Provide the [x, y] coordinate of the cell's center where the given text is located.  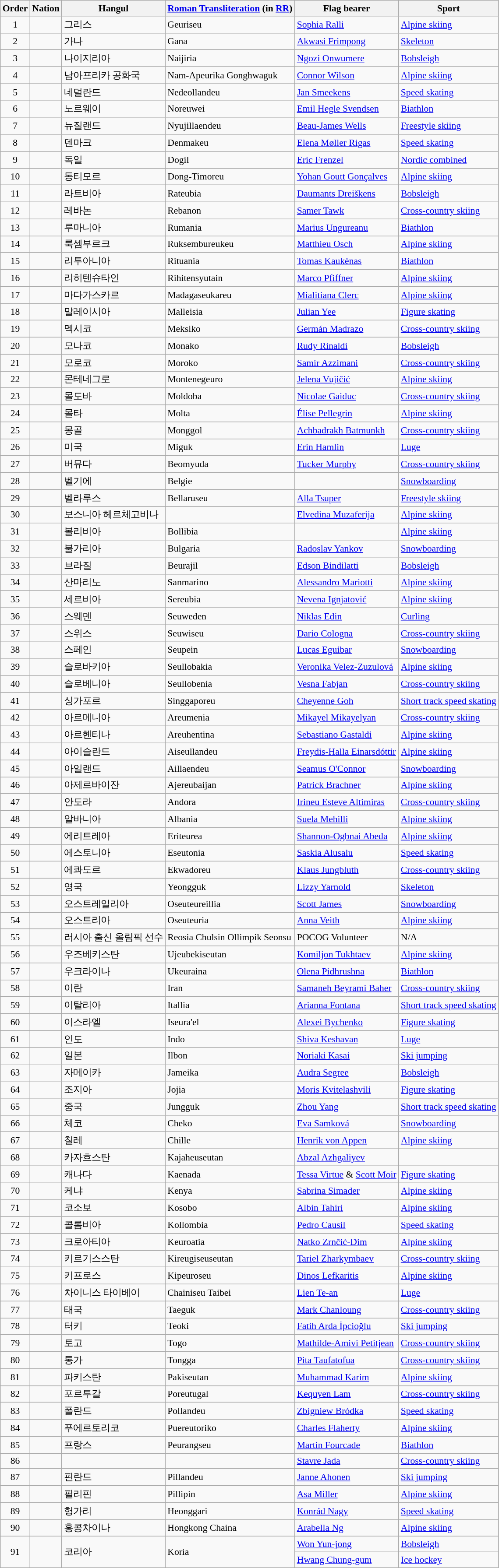
Saskia Alusalu [347, 853]
89 [15, 1511]
58 [15, 988]
Tucker Murphy [347, 464]
Nevena Ignjatović [347, 600]
46 [15, 785]
19 [15, 329]
Eseutonia [230, 853]
Itallia [230, 1005]
Denmakeu [230, 143]
Kipeuroseu [230, 1276]
Arianna Fontana [347, 1005]
Lien Te-an [347, 1293]
6 [15, 109]
POCOG Volunteer [347, 938]
18 [15, 312]
Nation [46, 8]
71 [15, 1208]
83 [15, 1411]
레바논 [113, 211]
Indo [230, 1039]
Areumenia [230, 718]
81 [15, 1377]
Erin Hamlin [347, 447]
Moris Kvitelashvili [347, 1090]
Seullobakia [230, 667]
Kollombia [230, 1225]
Connor Wilson [347, 75]
31 [15, 532]
22 [15, 380]
Bellaruseu [230, 498]
74 [15, 1259]
36 [15, 616]
Jojia [230, 1090]
Heonggari [230, 1511]
Hwang Chung-gum [347, 1560]
37 [15, 633]
20 [15, 346]
Won Yun-jong [347, 1544]
Eriteurea [230, 836]
안도라 [113, 803]
Sabrina Simader [347, 1192]
Arabella Ng [347, 1528]
87 [15, 1478]
Iseura'el [230, 1023]
Dario Cologna [347, 633]
슬로베니아 [113, 684]
Akwasi Frimpong [347, 41]
Nordic combined [449, 160]
Albania [230, 819]
Samir Azzimani [347, 362]
49 [15, 836]
Ekwadoreu [230, 870]
Pakiseutan [230, 1377]
43 [15, 735]
Pita Taufatofua [347, 1361]
Alessandro Mariotti [347, 582]
영국 [113, 887]
88 [15, 1494]
라트비아 [113, 193]
67 [15, 1141]
Noriaki Kasai [347, 1056]
Suela Mehilli [347, 819]
Jan Smeekens [347, 92]
Élise Pellegrin [347, 413]
몰타 [113, 413]
Klaus Jungbluth [347, 870]
Henrik von Appen [347, 1141]
Hongkong Chaina [230, 1528]
노르웨이 [113, 109]
뉴질랜드 [113, 126]
Audra Segree [347, 1073]
Oseuteureillia [230, 904]
Jungguk [230, 1107]
러시아 출신 올림픽 선수 [113, 938]
38 [15, 650]
62 [15, 1056]
Lizzy Yarnold [347, 887]
15 [15, 262]
Bulgaria [230, 549]
나이지리아 [113, 59]
Seuweden [230, 616]
에리트레아 [113, 836]
터키 [113, 1326]
리투아니아 [113, 262]
Areuhentina [230, 735]
불가리아 [113, 549]
오스트레일리아 [113, 904]
29 [15, 498]
Germán Madrazo [347, 329]
Radoslav Yankov [347, 549]
Beau-James Wells [347, 126]
Nicolae Gaiduc [347, 397]
Meksiko [230, 329]
보스니아 헤르체고비나 [113, 515]
아르헨티나 [113, 735]
Ukeuraina [230, 972]
Stavre Jada [347, 1461]
오스트리아 [113, 921]
Ujeubekiseutan [230, 954]
벨라루스 [113, 498]
루마니아 [113, 228]
Seullobenia [230, 684]
몰도바 [113, 397]
Singgaporeu [230, 701]
Konrád Nagy [347, 1511]
키르기스스탄 [113, 1259]
2 [15, 41]
Kequyen Lam [347, 1394]
54 [15, 921]
Jameika [230, 1073]
파키스탄 [113, 1377]
Moroko [230, 362]
프랑스 [113, 1445]
Tessa Virtue & Scott Moir [347, 1174]
우즈베키스탄 [113, 954]
68 [15, 1157]
Marius Ungureanu [347, 228]
키프로스 [113, 1276]
Shannon-Ogbnai Abeda [347, 836]
39 [15, 667]
Monako [230, 346]
Niklas Edin [347, 616]
Tariel Zharkymbaev [347, 1259]
Fatih Arda İpcioğlu [347, 1326]
84 [15, 1428]
Dinos Lefkaritis [347, 1276]
그리스 [113, 25]
세르비아 [113, 600]
40 [15, 684]
Flag bearer [347, 8]
Sport [449, 8]
Montenegeuro [230, 380]
슬로바키아 [113, 667]
Puereutoriko [230, 1428]
알바니아 [113, 819]
Tomas Kaukėnas [347, 262]
44 [15, 752]
Jelena Vujičić [347, 380]
폴란드 [113, 1411]
Cheko [230, 1123]
Madagaseukareu [230, 295]
33 [15, 566]
Reosia Chulsin Ollimpik Seonsu [230, 938]
Dogil [230, 160]
Mark Chanloung [347, 1310]
4 [15, 75]
Naijiria [230, 59]
Abzal Azhgaliyev [347, 1157]
이탈리아 [113, 1005]
Miguk [230, 447]
룩셈부르크 [113, 244]
Gana [230, 41]
Aillaendeu [230, 769]
Yohan Goutt Gonçalves [347, 177]
스웨덴 [113, 616]
80 [15, 1361]
Zhou Yang [347, 1107]
싱가포르 [113, 701]
몬테네그로 [113, 380]
Iran [230, 988]
61 [15, 1039]
Cheyenne Goh [347, 701]
Yeongguk [230, 887]
동티모르 [113, 177]
Rumania [230, 228]
77 [15, 1310]
Alla Tsuper [347, 498]
Asa Miller [347, 1494]
Elvedina Muzaferija [347, 515]
Janne Ahonen [347, 1478]
Veronika Velez-Zuzulová [347, 667]
Moldoba [230, 397]
13 [15, 228]
벨기에 [113, 482]
Curling [449, 616]
63 [15, 1073]
Ngozi Onwumere [347, 59]
콜롬비아 [113, 1225]
에스토니아 [113, 853]
Samaneh Beyrami Baher [347, 988]
포르투갈 [113, 1394]
모로코 [113, 362]
Rateubia [230, 193]
버뮤다 [113, 464]
통가 [113, 1361]
Pillipin [230, 1494]
Rebanon [230, 211]
28 [15, 482]
76 [15, 1293]
코리아 [113, 1552]
Zbigniew Bródka [347, 1411]
Aiseullandeu [230, 752]
Kosobo [230, 1208]
85 [15, 1445]
Matthieu Osch [347, 244]
네덜란드 [113, 92]
스위스 [113, 633]
Charles Flaherty [347, 1428]
7 [15, 126]
Tongga [230, 1361]
41 [15, 701]
리히텐슈타인 [113, 278]
50 [15, 853]
Noreuwei [230, 109]
Rudy Rinaldi [347, 346]
82 [15, 1394]
27 [15, 464]
토고 [113, 1344]
Freydis-Halla Einarsdóttir [347, 752]
86 [15, 1461]
53 [15, 904]
몽골 [113, 431]
3 [15, 59]
79 [15, 1344]
이란 [113, 988]
말레이시아 [113, 312]
케냐 [113, 1192]
55 [15, 938]
72 [15, 1225]
헝가리 [113, 1511]
Dong-Timoreu [230, 177]
Poreutugal [230, 1394]
69 [15, 1174]
Mathilde-Amivi Petitjean [347, 1344]
17 [15, 295]
1 [15, 25]
32 [15, 549]
미국 [113, 447]
Sebastiano Gastaldi [347, 735]
Ilbon [230, 1056]
Mikayel Mikayelyan [347, 718]
Chainiseu Taibei [230, 1293]
Sereubia [230, 600]
Scott James [347, 904]
Beurajil [230, 566]
42 [15, 718]
크로아티아 [113, 1242]
Molta [230, 413]
Bollibia [230, 532]
Muhammad Karim [347, 1377]
35 [15, 600]
아이슬란드 [113, 752]
5 [15, 92]
Pillandeu [230, 1478]
56 [15, 954]
일본 [113, 1056]
24 [15, 413]
Koria [230, 1552]
Seuwiseu [230, 633]
Sanmarino [230, 582]
태국 [113, 1310]
21 [15, 362]
91 [15, 1552]
아일랜드 [113, 769]
51 [15, 870]
덴마크 [113, 143]
Pollandeu [230, 1411]
45 [15, 769]
카자흐스탄 [113, 1157]
Pedro Causil [347, 1225]
에콰도르 [113, 870]
Oseuteuria [230, 921]
Patrick Brachner [347, 785]
N/A [449, 938]
조지아 [113, 1090]
57 [15, 972]
48 [15, 819]
Malleisia [230, 312]
14 [15, 244]
아르메니아 [113, 718]
Peurangseu [230, 1445]
34 [15, 582]
Nam-Apeurika Gonghwaguk [230, 75]
10 [15, 177]
Keuroatia [230, 1242]
8 [15, 143]
Samer Tawk [347, 211]
Shiva Keshavan [347, 1039]
Julian Yee [347, 312]
중국 [113, 1107]
산마리노 [113, 582]
남아프리카 공화국 [113, 75]
Marco Pfiffner [347, 278]
Belgie [230, 482]
70 [15, 1192]
스페인 [113, 650]
Olena Pidhrushna [347, 972]
Geuriseu [230, 25]
Seupein [230, 650]
66 [15, 1123]
30 [15, 515]
78 [15, 1326]
Ruksembureukeu [230, 244]
Irineu Esteve Altimiras [347, 803]
Anna Veith [347, 921]
홍콩차이나 [113, 1528]
Mialitiana Clerc [347, 295]
모나코 [113, 346]
Sophia Ralli [347, 25]
캐나다 [113, 1174]
26 [15, 447]
멕시코 [113, 329]
푸에르토리코 [113, 1428]
자메이카 [113, 1073]
칠레 [113, 1141]
우크라이나 [113, 972]
Hangul [113, 8]
60 [15, 1023]
볼리비아 [113, 532]
Nedeollandeu [230, 92]
이스라엘 [113, 1023]
90 [15, 1528]
Kenya [230, 1192]
Ice hockey [449, 1560]
Rihitensyutain [230, 278]
Nyujillaendeu [230, 126]
Seamus O'Connor [347, 769]
필리핀 [113, 1494]
75 [15, 1276]
Teoki [230, 1326]
Lucas Eguibar [347, 650]
Daumants Dreiškens [347, 193]
9 [15, 160]
차이니스 타이베이 [113, 1293]
Taeguk [230, 1310]
마다가스카르 [113, 295]
Eric Frenzel [347, 160]
11 [15, 193]
23 [15, 397]
Togo [230, 1344]
Elena Møller Rigas [347, 143]
47 [15, 803]
Kaenada [230, 1174]
52 [15, 887]
Albin Tahiri [347, 1208]
Natko Zrnčić-Dim [347, 1242]
Komiljon Tukhtaev [347, 954]
체코 [113, 1123]
Achbadrakh Batmunkh [347, 431]
Vesna Fabjan [347, 684]
핀란드 [113, 1478]
Order [15, 8]
Alexei Bychenko [347, 1023]
Rituania [230, 262]
Kajaheuseutan [230, 1157]
Roman Transliteration (in RR) [230, 8]
아제르바이잔 [113, 785]
25 [15, 431]
Ajereubaijan [230, 785]
Martin Fourcade [347, 1445]
코소보 [113, 1208]
Chille [230, 1141]
Andora [230, 803]
65 [15, 1107]
Kireugiseuseutan [230, 1259]
브라질 [113, 566]
Emil Hegle Svendsen [347, 109]
16 [15, 278]
Edson Bindilatti [347, 566]
12 [15, 211]
인도 [113, 1039]
Eva Samková [347, 1123]
73 [15, 1242]
Beomyuda [230, 464]
Monggol [230, 431]
가나 [113, 41]
59 [15, 1005]
64 [15, 1090]
독일 [113, 160]
